Scan for the cell matching the given text and deliver its (x, y) coordinate at center. 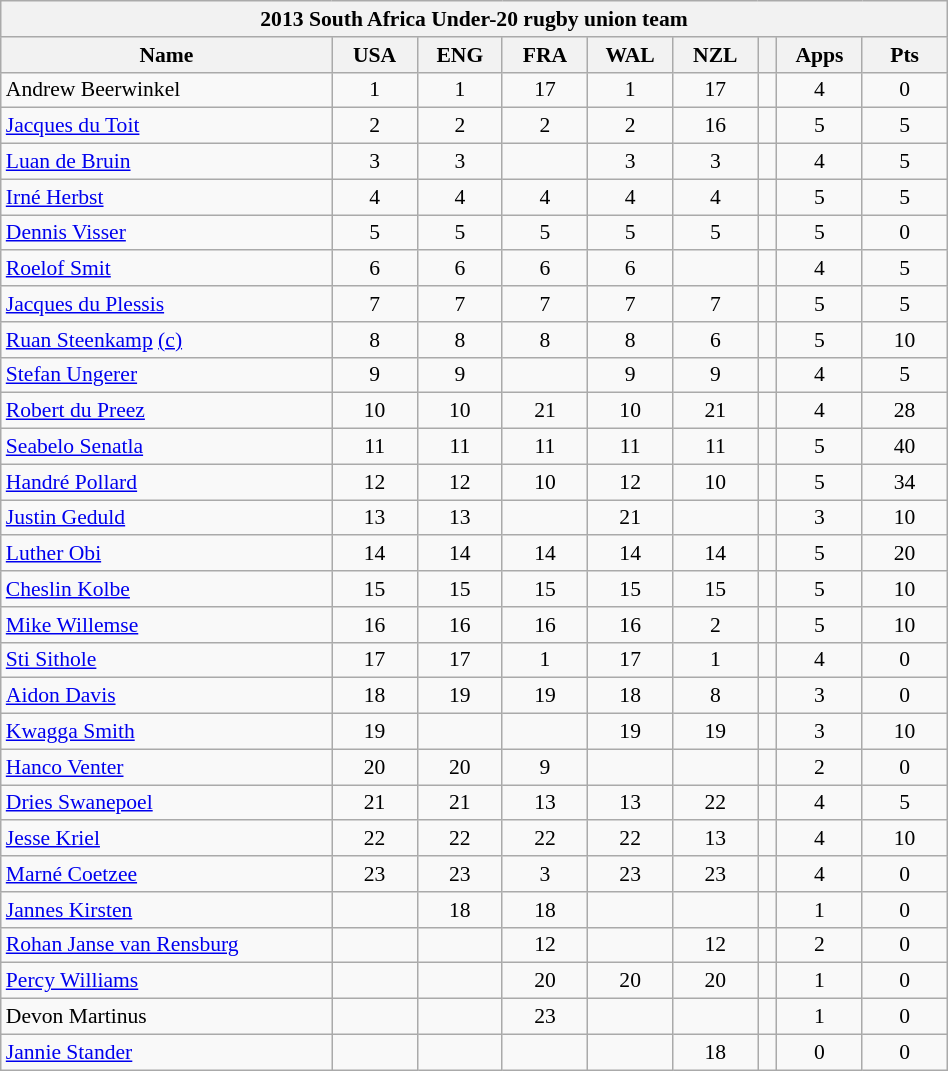
Roelof Smit (166, 269)
USA (374, 55)
Jacques du Toit (166, 126)
Mike Willemse (166, 625)
Stefan Ungerer (166, 375)
Pts (904, 55)
Jesse Kriel (166, 839)
Luan de Bruin (166, 162)
Name (166, 55)
Jacques du Plessis (166, 304)
Marné Coetzee (166, 874)
Luther Obi (166, 554)
Seabelo Senatla (166, 447)
Percy Williams (166, 981)
Apps (820, 55)
34 (904, 482)
Ruan Steenkamp (c) (166, 340)
Andrew Beerwinkel (166, 90)
Robert du Preez (166, 411)
Irné Herbst (166, 197)
Handré Pollard (166, 482)
Rohan Janse van Rensburg (166, 945)
Aidon Davis (166, 696)
FRA (544, 55)
40 (904, 447)
Kwagga Smith (166, 732)
Dries Swanepoel (166, 803)
Hanco Venter (166, 767)
Justin Geduld (166, 518)
Jannie Stander (166, 1052)
Sti Sithole (166, 660)
WAL (630, 55)
Jannes Kirsten (166, 910)
ENG (460, 55)
Dennis Visser (166, 233)
2013 South Africa Under-20 rugby union team (474, 19)
Devon Martinus (166, 1017)
Cheslin Kolbe (166, 589)
NZL (716, 55)
28 (904, 411)
